Capture the cell that displays the provided text and extract its (X, Y) central coordinate. 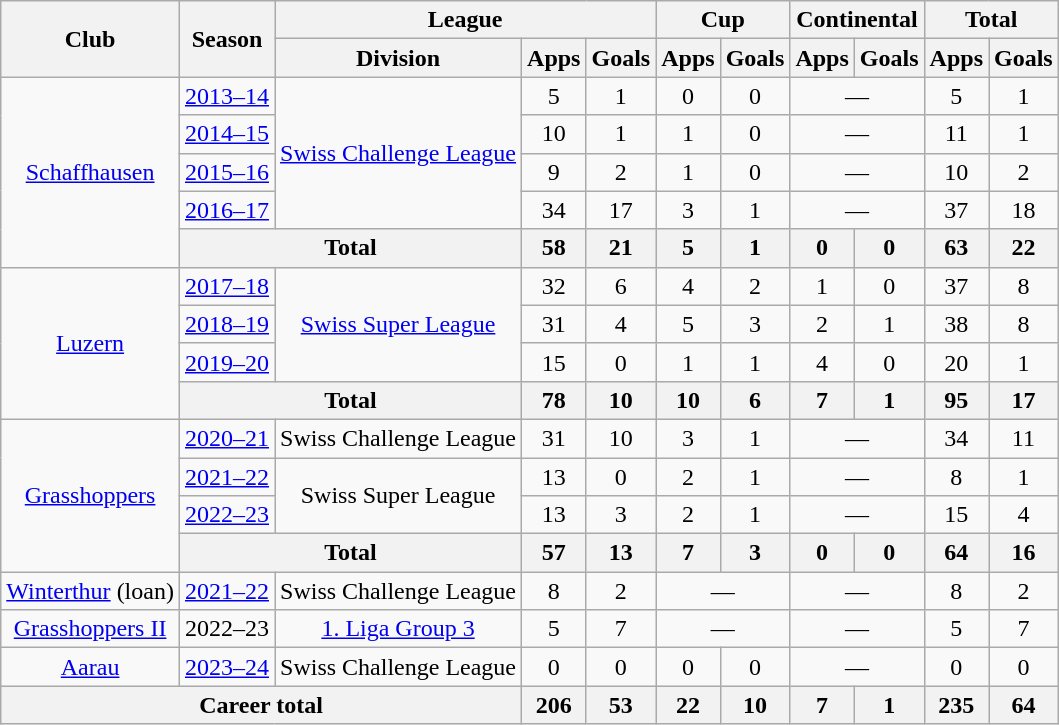
9 (554, 172)
Division (398, 58)
18 (1023, 210)
2013–14 (226, 96)
16 (1023, 553)
53 (621, 705)
63 (956, 248)
2018–19 (226, 324)
95 (956, 400)
Season (226, 39)
57 (554, 553)
Continental (857, 20)
Grasshoppers (90, 495)
206 (554, 705)
21 (621, 248)
32 (554, 286)
1. Liga Group 3 (398, 629)
Schaffhausen (90, 172)
2020–21 (226, 438)
Aarau (90, 667)
Club (90, 39)
Winterthur (loan) (90, 591)
2016–17 (226, 210)
2014–15 (226, 134)
Cup (723, 20)
Career total (262, 705)
Luzern (90, 343)
2015–16 (226, 172)
20 (956, 362)
League (466, 20)
Grasshoppers II (90, 629)
2017–18 (226, 286)
2023–24 (226, 667)
78 (554, 400)
38 (956, 324)
58 (554, 248)
2019–20 (226, 362)
235 (956, 705)
